Search for the cell housing the specified text and yield its [X, Y] center coordinate. 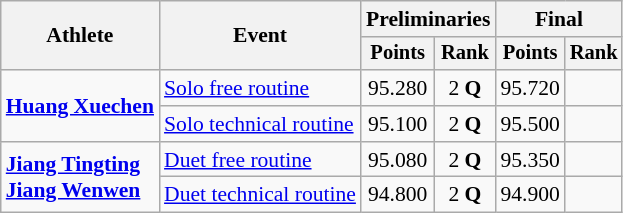
95.280 [398, 88]
95.720 [530, 88]
Solo free routine [260, 88]
Final [558, 19]
Duet free routine [260, 160]
Athlete [80, 36]
94.800 [398, 195]
Solo technical routine [260, 124]
95.100 [398, 124]
95.350 [530, 160]
Huang Xuechen [80, 106]
Preliminaries [428, 19]
Event [260, 36]
95.500 [530, 124]
95.080 [398, 160]
Duet technical routine [260, 195]
94.900 [530, 195]
Jiang TingtingJiang Wenwen [80, 178]
